Find where the given text appears and provide that cell's center as (x, y) coordinate. 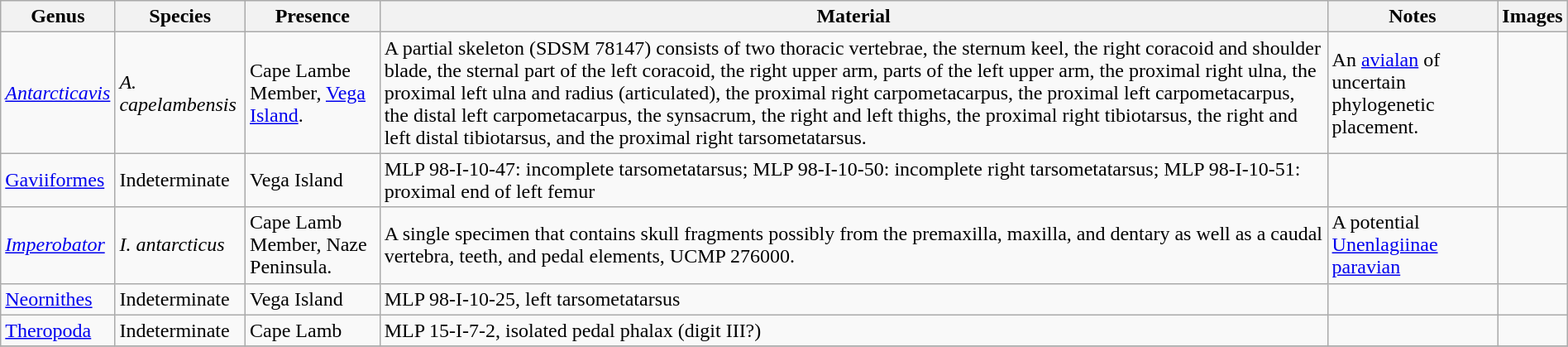
Antarcticavis (58, 93)
A potential Unenlagiinae paravian (1413, 245)
A. capelambensis (180, 93)
Species (180, 17)
Neornithes (58, 299)
Presence (313, 17)
Notes (1413, 17)
I. antarcticus (180, 245)
Imperobator (58, 245)
Material (853, 17)
Genus (58, 17)
Cape Lamb (313, 330)
Gaviiformes (58, 181)
Theropoda (58, 330)
Cape Lambe Member, Vega Island. (313, 93)
MLP 15-I-7-2, isolated pedal phalax (digit III?) (853, 330)
Cape Lamb Member, Naze Peninsula. (313, 245)
An avialan of uncertain phylogenetic placement. (1413, 93)
MLP 98-I-10-47: incomplete tarsometatarsus; MLP 98-I-10-50: incomplete right tarsometatarsus; MLP 98-I-10-51: proximal end of left femur (853, 181)
MLP 98-I-10-25, left tarsometatarsus (853, 299)
Images (1532, 17)
